Identify which cell holds the provided text, then report its (X, Y) central coordinate. 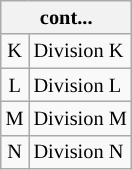
N (15, 152)
Division L (80, 85)
Division N (80, 152)
M (15, 118)
cont... (66, 17)
L (15, 85)
Division K (80, 51)
Division M (80, 118)
K (15, 51)
